Return the (X, Y) coordinate for the center point of the cell that contains the specified text.  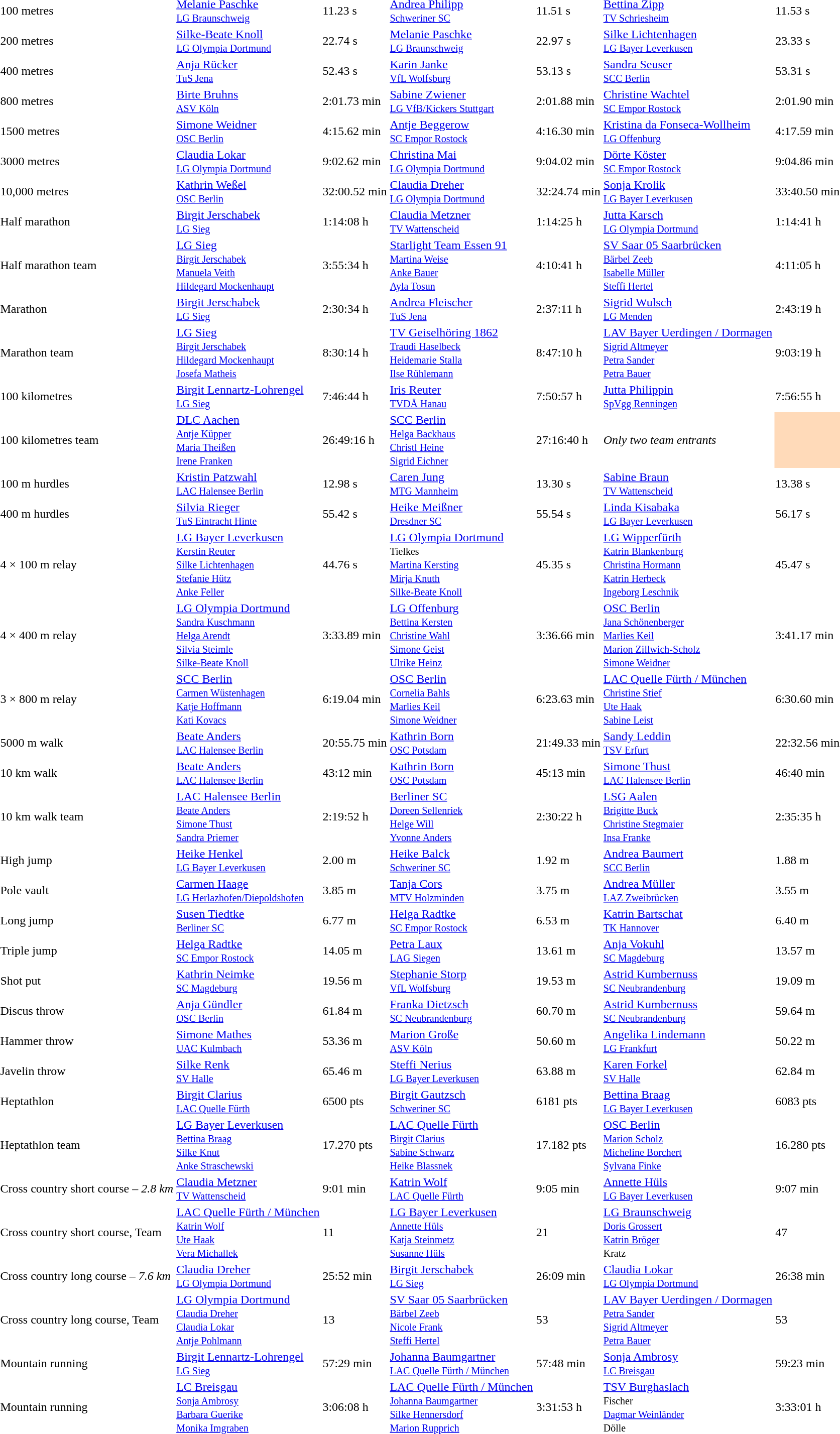
Franka DietzschSC Neubrandenburg (461, 1011)
2:30:22 h (568, 816)
2:01.88 min (568, 101)
9:02.62 min (354, 162)
8:30:14 h (354, 352)
Katrin BartschatTK Hannover (688, 921)
Dörte KösterSC Empor Rostock (688, 162)
Silke-Beate KnollLG Olympia Dortmund (248, 41)
Stephanie StorpVfL Wolfsburg (461, 981)
Jutta KarschLG Olympia Dortmund (688, 222)
Katrin WolfLAC Quelle Fürth (461, 1189)
Karen ForkelSV Halle (688, 1071)
Sonja KrolikLG Bayer Leverkusen (688, 192)
6.77 m (354, 921)
2.00 m (354, 861)
1:14:08 h (354, 222)
Sabine BraunTV Wattenscheid (688, 484)
Tanja CorsMTV Holzminden (461, 891)
Only two team entrants (688, 440)
7:50:57 h (568, 397)
Marion GroßeASV Köln (461, 1041)
57:29 min (354, 1364)
8:47:10 h (568, 352)
13.30 s (568, 484)
Heike HenkelLG Bayer Leverkusen (248, 861)
7:46:44 h (354, 397)
Simone WeidnerOSC Berlin (248, 132)
19.53 m (568, 981)
SCC BerlinHelga BackhausChristl HeineSigrid Eichner (461, 440)
6:23.63 min (568, 699)
Kathrin WeßelOSC Berlin (248, 192)
Simone MathesUAC Kulmbach (248, 1041)
27:16:40 h (568, 440)
11 (354, 1232)
1:14:25 h (568, 222)
25:52 min (354, 1276)
Starlight Team Essen 91Martina WeiseAnke BauerAyla Tosun (461, 265)
LAV Bayer Uerdingen / DormagenPetra SanderSigrid AltmeyerPetra Bauer (688, 1320)
Caren JungMTG Mannheim (461, 484)
4:16.30 min (568, 132)
4:15.62 min (354, 132)
3:55:34 h (354, 265)
32:00.52 min (354, 192)
Anja GündlerOSC Berlin (248, 1011)
LAV Bayer Uerdingen / DormagenSigrid AltmeyerPetra SanderPetra Bauer (688, 352)
9:04.02 min (568, 162)
6.53 m (568, 921)
60.70 m (568, 1011)
12.98 s (354, 484)
Melanie PaschkeLG Braunschweig (461, 41)
3:33.89 min (354, 635)
Christina MaiLG Olympia Dortmund (461, 162)
Susen TiedtkeBerliner SC (248, 921)
13 (354, 1320)
2:19:52 h (354, 816)
Sandra SeuserSCC Berlin (688, 71)
45.35 s (568, 564)
9:01 min (354, 1189)
22.97 s (568, 41)
LG Bayer LeverkusenBettina BraagSilke KnutAnke Straschewski (248, 1145)
OSC BerlinJana SchönenbergerMarlies KeilMarion Zillwich-ScholzSimone Weidner (688, 635)
Heike MeißnerDresdner SC (461, 514)
SCC BerlinCarmen WüstenhagenKatje HoffmannKati Kovacs (248, 699)
44.76 s (354, 564)
19.56 m (354, 981)
21 (568, 1232)
Annette HülsLG Bayer Leverkusen (688, 1189)
Andrea MüllerLAZ Zweibrücken (688, 891)
4:10:41 h (568, 265)
3.75 m (568, 891)
LAC Quelle FürthBirgit ClariusSabine SchwarzHeike Blassnek (461, 1145)
LG Olympia DortmundTielkesMartina KerstingMirja KnuthSilke-Beate Knoll (461, 564)
Anja VokuhlSC Magdeburg (688, 951)
1.92 m (568, 861)
26:09 min (568, 1276)
50.60 m (568, 1041)
61.84 m (354, 1011)
Berliner SCDoreen SellenriekHelge WillYvonne Anders (461, 816)
Anja RückerTuS Jena (248, 71)
2:37:11 h (568, 309)
6500 pts (354, 1102)
TV Geiselhöring 1862Traudi HaselbeckHeidemarie StallaIlse Rühlemann (461, 352)
LG SiegBirgit JerschabekHildegard MockenhauptJosefa Matheis (248, 352)
55.54 s (568, 514)
Andrea BaumertSCC Berlin (688, 861)
Johanna BaumgartnerLAC Quelle Fürth / München (461, 1364)
Birgit GautzschSchweriner SC (461, 1102)
55.42 s (354, 514)
Carmen HaageLG Herlazhofen/Diepoldshofen (248, 891)
Christine WachtelSC Empor Rostock (688, 101)
Andrea FleischerTuS Jena (461, 309)
Kathrin NeimkeSC Magdeburg (248, 981)
Sonja AmbrosyLC Breisgau (688, 1364)
13.61 m (568, 951)
53 (568, 1320)
LAC Halensee BerlinBeate AndersSimone ThustSandra Priemer (248, 816)
53.13 s (568, 71)
Sigrid WulschLG Menden (688, 309)
Jutta PhilippinSpVgg Renningen (688, 397)
43:12 min (354, 773)
LG OffenburgBettina KerstenChristine WahlSimone GeistUlrike Heinz (461, 635)
26:49:16 h (354, 440)
SV Saar 05 SaarbrückenBärbel ZeebNicole FrankSteffi Hertel (461, 1320)
LG Olympia DortmundSandra KuschmannHelga ArendtSilvia SteimleSilke-Beate Knoll (248, 635)
OSC BerlinCornelia BahlsMarlies KeilSimone Weidner (461, 699)
LG Bayer LeverkusenAnnette HülsKatja SteinmetzSusanne Hüls (461, 1232)
17.270 pts (354, 1145)
OSC BerlinMarion ScholzMicheline BorchertSylvana Finke (688, 1145)
SV Saar 05 SaarbrückenBärbel ZeebIsabelle MüllerSteffi Hertel (688, 265)
65.46 m (354, 1071)
63.88 m (568, 1071)
Sandy LeddinTSV Erfurt (688, 743)
21:49.33 min (568, 743)
3:36.66 min (568, 635)
LG Olympia DortmundClaudia DreherClaudia LokarAntje Pohlmann (248, 1320)
53.36 m (354, 1041)
Silvia RiegerTuS Eintracht Hinte (248, 514)
57:48 min (568, 1364)
LAC Quelle Fürth / MünchenChristine StiefUte HaakSabine Leist (688, 699)
LG WipperfürthKatrin BlankenburgChristina HormannKatrin HerbeckIngeborg Leschnik (688, 564)
LG Bayer LeverkusenKerstin ReuterSilke LichtenhagenStefanie HützAnke Feller (248, 564)
LSG AalenBrigitte BuckChristine StegmaierInsa Franke (688, 816)
32:24.74 min (568, 192)
Simone ThustLAC Halensee Berlin (688, 773)
Birgit ClariusLAC Quelle Fürth (248, 1102)
45:13 min (568, 773)
LG SiegBirgit JerschabekManuela VeithHildegard Mockenhaupt (248, 265)
Iris ReuterTVDÄ Hanau (461, 397)
2:01.73 min (354, 101)
LG BraunschweigDoris GrossertKatrin BrögerKratz (688, 1232)
Linda KisabakaLG Bayer Leverkusen (688, 514)
Heike BalckSchweriner SC (461, 861)
Silke RenkSV Halle (248, 1071)
20:55.75 min (354, 743)
DLC AachenAntje KüpperMaria TheißenIrene Franken (248, 440)
14.05 m (354, 951)
6181 pts (568, 1102)
Bettina BraagLG Bayer Leverkusen (688, 1102)
Silke LichtenhagenLG Bayer Leverkusen (688, 41)
Angelika LindemannLG Frankfurt (688, 1041)
Petra LauxLAG Siegen (461, 951)
9:05 min (568, 1189)
Kristina da Fonseca-WollheimLG Offenburg (688, 132)
3.85 m (354, 891)
Kristin PatzwahlLAC Halensee Berlin (248, 484)
2:30:34 h (354, 309)
Antje BeggerowSC Empor Rostock (461, 132)
Birte BruhnsASV Köln (248, 101)
Karin JankeVfL Wolfsburg (461, 71)
Steffi NeriusLG Bayer Leverkusen (461, 1071)
Sabine ZwienerLG VfB/Kickers Stuttgart (461, 101)
22.74 s (354, 41)
6:19.04 min (354, 699)
17.182 pts (568, 1145)
LAC Quelle Fürth / MünchenKatrin WolfUte HaakVera Michallek (248, 1232)
52.43 s (354, 71)
